Locate the cell with the specified text and output its [x, y] center coordinate. 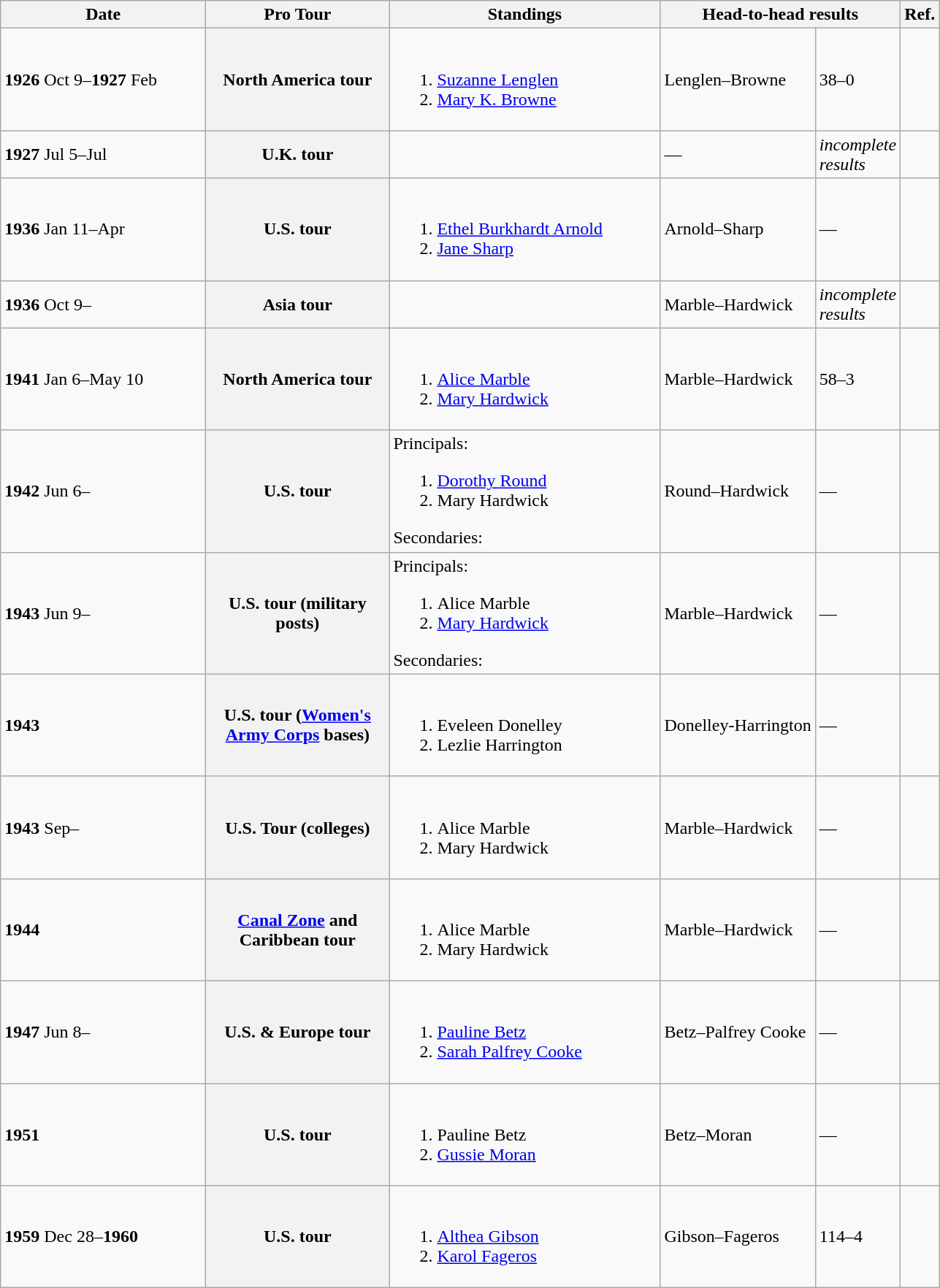
Canal Zone and Caribbean tour [298, 929]
Standings [524, 15]
Althea Gibson Karol Fageros [524, 1237]
Betz–Palfrey Cooke [738, 1032]
38–0 [857, 80]
1926 Oct 9–1927 Feb [104, 80]
1947 Jun 8– [104, 1032]
1943 Jun 9– [104, 613]
114–4 [857, 1237]
1941 Jan 6–May 10 [104, 379]
Arnold–Sharp [738, 229]
Suzanne Lenglen Mary K. Browne [524, 80]
Pauline Betz Gussie Moran [524, 1135]
Eveleen Donelley Lezlie Harrington [524, 725]
Pro Tour [298, 15]
1943 Sep– [104, 827]
U.K. tour [298, 155]
1959 Dec 28–1960 [104, 1237]
U.S. tour (military posts) [298, 613]
1943 [104, 725]
Ethel Burkhardt Arnold Jane Sharp [524, 229]
Donelley-Harrington [738, 725]
U.S. Tour (colleges) [298, 827]
Gibson–Fageros [738, 1237]
1936 Oct 9– [104, 304]
Lenglen–Browne [738, 80]
Ref. [920, 15]
U.S. tour (Women's Army Corps bases) [298, 725]
1927 Jul 5–Jul [104, 155]
Principals: Dorothy Round Mary HardwickSecondaries: [524, 491]
Round–Hardwick [738, 491]
58–3 [857, 379]
1936 Jan 11–Apr [104, 229]
Head-to-head results [780, 15]
U.S. & Europe tour [298, 1032]
Date [104, 15]
Asia tour [298, 304]
1951 [104, 1135]
1944 [104, 929]
Betz–Moran [738, 1135]
Pauline Betz Sarah Palfrey Cooke [524, 1032]
Principals: Alice Marble Mary HardwickSecondaries: [524, 613]
1942 Jun 6– [104, 491]
